Scan for the cell matching the given text and deliver its [x, y] coordinate at center. 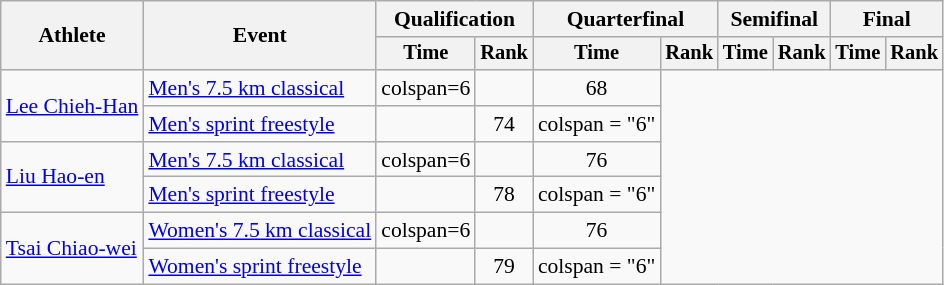
Qualification [454, 19]
68 [596, 88]
74 [504, 124]
Semifinal [774, 19]
Liu Hao-en [72, 178]
Tsai Chiao-wei [72, 248]
78 [504, 195]
Lee Chieh-Han [72, 106]
Quarterfinal [626, 19]
Women's sprint freestyle [260, 267]
Women's 7.5 km classical [260, 231]
79 [504, 267]
Athlete [72, 36]
Final [886, 19]
Event [260, 36]
